Determine the (X, Y) coordinate at the center of the cell enclosing the given text.  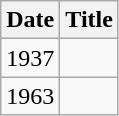
Date (30, 20)
Title (90, 20)
1963 (30, 96)
1937 (30, 58)
